Locate the cell with the specified text and output its (X, Y) center coordinate. 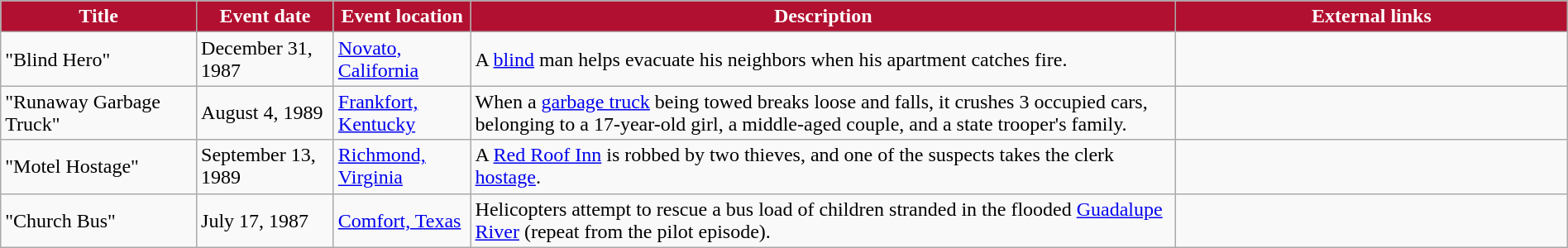
August 4, 1989 (265, 112)
A Red Roof Inn is robbed by two thieves, and one of the suspects takes the clerk hostage. (824, 167)
"Motel Hostage" (99, 167)
External links (1372, 17)
Title (99, 17)
Description (824, 17)
Richmond, Virginia (402, 167)
Event date (265, 17)
Frankfort, Kentucky (402, 112)
Event location (402, 17)
"Blind Hero" (99, 60)
"Church Bus" (99, 220)
Novato, California (402, 60)
September 13, 1989 (265, 167)
A blind man helps evacuate his neighbors when his apartment catches fire. (824, 60)
December 31, 1987 (265, 60)
Comfort, Texas (402, 220)
"Runaway Garbage Truck" (99, 112)
Helicopters attempt to rescue a bus load of children stranded in the flooded Guadalupe River (repeat from the pilot episode). (824, 220)
July 17, 1987 (265, 220)
